For the text-containing cell, return its midpoint in (X, Y) coordinate format. 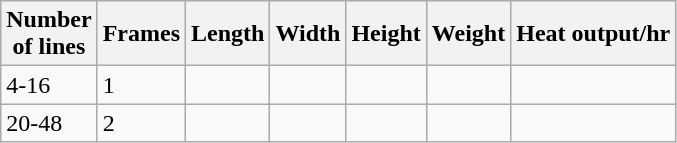
Width (308, 34)
2 (141, 123)
Numberof lines (49, 34)
Weight (468, 34)
20-48 (49, 123)
Length (228, 34)
1 (141, 85)
Heat output/hr (594, 34)
4-16 (49, 85)
Height (386, 34)
Frames (141, 34)
